Determine the [x, y] coordinate at the center of the cell enclosing the given text.  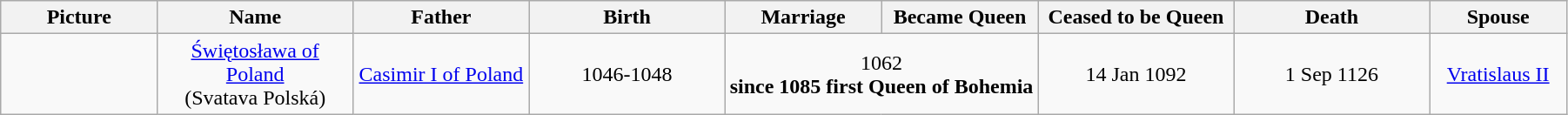
14 Jan 1092 [1136, 74]
Marriage [803, 17]
Birth [627, 17]
1 Sep 1126 [1331, 74]
Father [441, 17]
Świętosława of Poland(Svatava Polská) [256, 74]
Casimir I of Poland [441, 74]
Name [256, 17]
Spouse [1498, 17]
Death [1331, 17]
Picture [79, 17]
1046-1048 [627, 74]
1062since 1085 first Queen of Bohemia [881, 74]
Vratislaus II [1498, 74]
Ceased to be Queen [1136, 17]
Became Queen [960, 17]
